For the text-containing cell, return its midpoint in (X, Y) coordinate format. 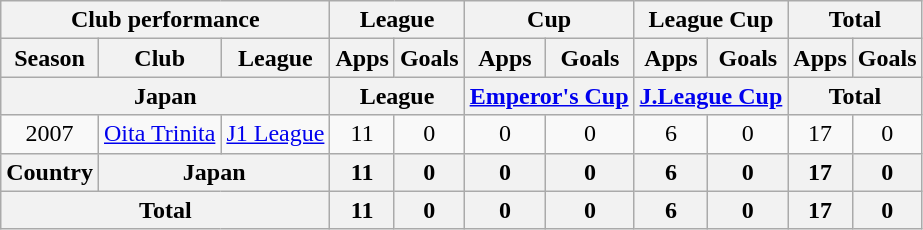
2007 (50, 134)
J.League Cup (711, 96)
Country (50, 172)
J1 League (276, 134)
Emperor's Cup (549, 96)
Club performance (166, 20)
League Cup (711, 20)
Cup (549, 20)
Season (50, 58)
Club (159, 58)
Oita Trinita (159, 134)
